Return the [X, Y] coordinate for the center point of the cell that contains the specified text.  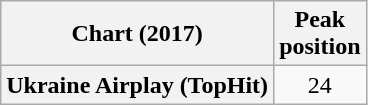
Ukraine Airplay (TopHit) [138, 85]
Chart (2017) [138, 34]
Peakposition [320, 34]
24 [320, 85]
